Search for the cell housing the specified text and yield its (x, y) center coordinate. 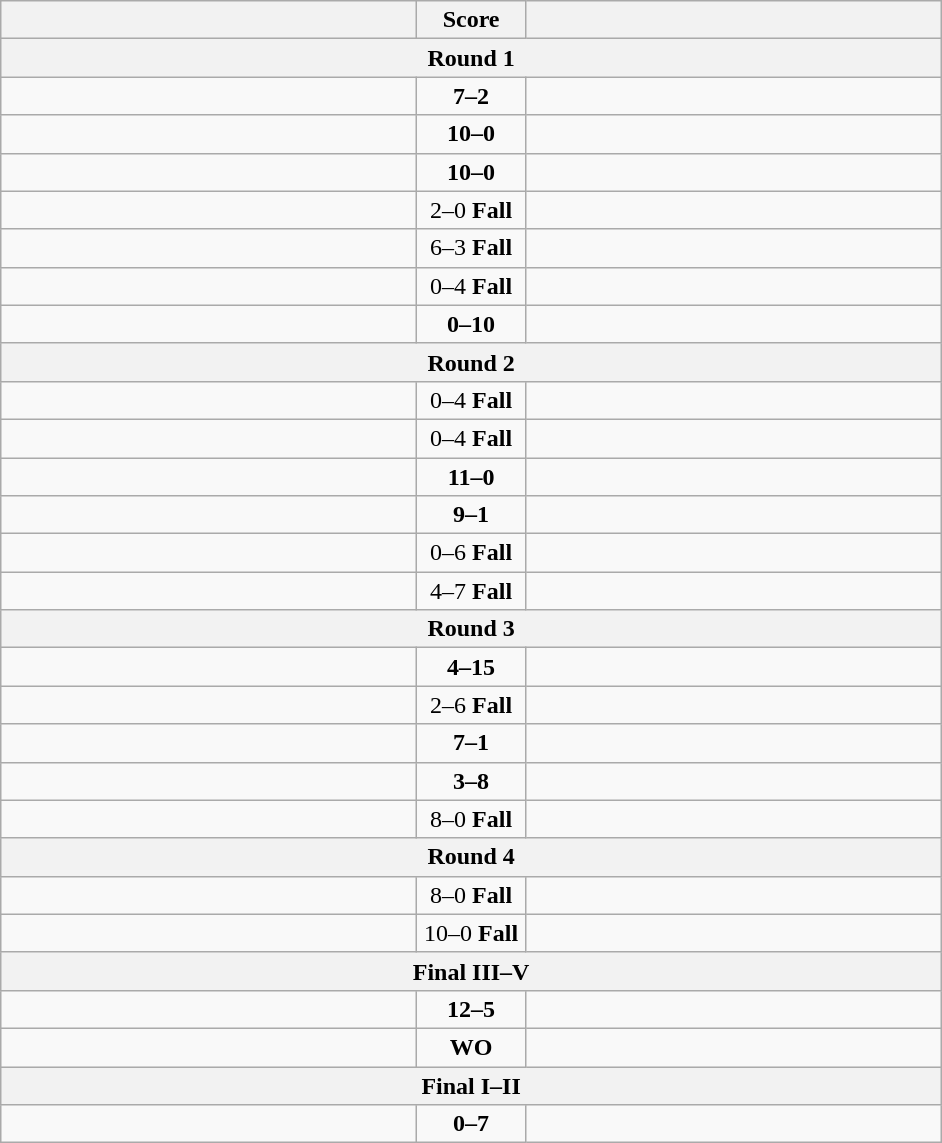
0–6 Fall (472, 553)
Round 1 (472, 58)
2–6 Fall (472, 705)
3–8 (472, 781)
10–0 Fall (472, 933)
Round 3 (472, 629)
Final I–II (472, 1085)
7–2 (472, 96)
4–7 Fall (472, 591)
9–1 (472, 515)
12–5 (472, 1009)
Round 2 (472, 362)
11–0 (472, 477)
0–7 (472, 1124)
Round 4 (472, 857)
Score (472, 20)
Final III–V (472, 971)
7–1 (472, 743)
0–10 (472, 324)
4–15 (472, 667)
6–3 Fall (472, 248)
WO (472, 1047)
2–0 Fall (472, 210)
